For the text-containing cell, return its midpoint in (x, y) coordinate format. 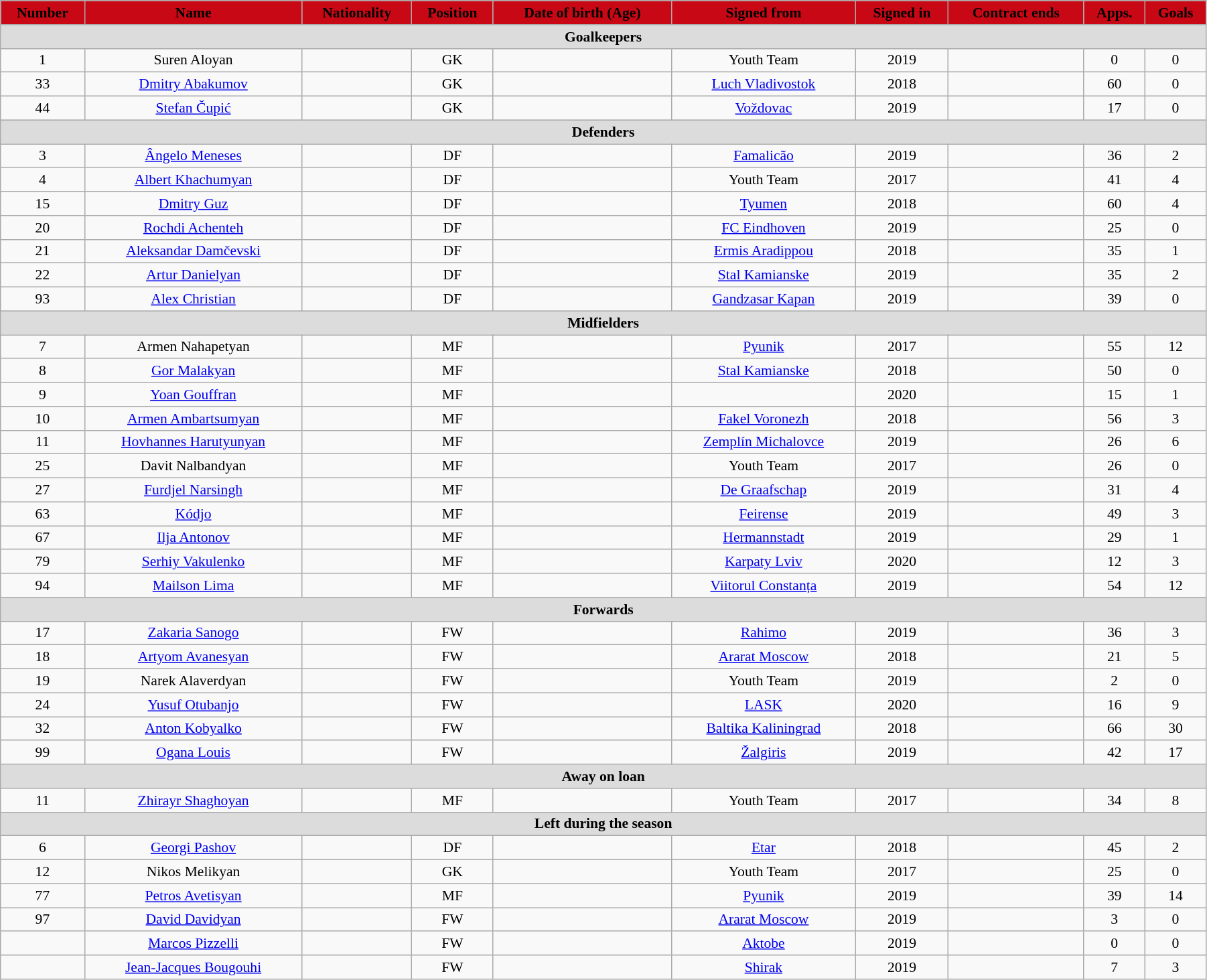
29 (1115, 538)
Shirak (764, 967)
Luch Vladivostok (764, 84)
67 (43, 538)
Dmitry Abakumov (193, 84)
David Davidyan (193, 920)
Jean-Jacques Bougouhi (193, 967)
22 (43, 275)
Žalgiris (764, 753)
41 (1115, 180)
66 (1115, 729)
Karpaty Lviv (764, 562)
Midfielders (603, 323)
Hermannstadt (764, 538)
32 (43, 729)
99 (43, 753)
Rahimo (764, 633)
93 (43, 299)
Goalkeepers (603, 37)
Zemplín Michalovce (764, 442)
Signed from (764, 13)
Armen Ambartsumyan (193, 419)
Aktobe (764, 944)
Nationality (356, 13)
Gor Malakyan (193, 371)
44 (43, 109)
Dmitry Guz (193, 204)
Petros Avetisyan (193, 896)
Baltika Kaliningrad (764, 729)
Voždovac (764, 109)
De Graafschap (764, 490)
Nikos Melikyan (193, 872)
50 (1115, 371)
56 (1115, 419)
Zakaria Sanogo (193, 633)
18 (43, 657)
Forwards (603, 610)
Ermis Aradippou (764, 251)
Furdjel Narsingh (193, 490)
10 (43, 419)
Davit Nalbandyan (193, 466)
97 (43, 920)
27 (43, 490)
Hovhannes Harutyunyan (193, 442)
24 (43, 705)
Signed in (902, 13)
Mailson Lima (193, 585)
Feirense (764, 514)
Etar (764, 848)
LASK (764, 705)
Away on loan (603, 776)
42 (1115, 753)
Tyumen (764, 204)
Ilja Antonov (193, 538)
19 (43, 681)
45 (1115, 848)
Marcos Pizzelli (193, 944)
31 (1115, 490)
63 (43, 514)
Left during the season (603, 824)
Anton Kobyalko (193, 729)
Yoan Gouffran (193, 395)
77 (43, 896)
Gandzasar Kapan (764, 299)
Fakel Voronezh (764, 419)
54 (1115, 585)
Albert Khachumyan (193, 180)
Famalicão (764, 156)
Ogana Louis (193, 753)
Artur Danielyan (193, 275)
55 (1115, 347)
Goals (1176, 13)
Aleksandar Damčevski (193, 251)
Suren Aloyan (193, 60)
79 (43, 562)
14 (1176, 896)
Ângelo Meneses (193, 156)
Artyom Avanesyan (193, 657)
Number (43, 13)
Defenders (603, 132)
94 (43, 585)
Georgi Pashov (193, 848)
Yusuf Otubanjo (193, 705)
Serhiy Vakulenko (193, 562)
5 (1176, 657)
Narek Alaverdyan (193, 681)
Viitorul Constanța (764, 585)
FC Eindhoven (764, 228)
33 (43, 84)
34 (1115, 800)
Alex Christian (193, 299)
Name (193, 13)
Position (452, 13)
20 (43, 228)
16 (1115, 705)
Stefan Čupić (193, 109)
Date of birth (Age) (582, 13)
Apps. (1115, 13)
Zhirayr Shaghoyan (193, 800)
30 (1176, 729)
Armen Nahapetyan (193, 347)
Rochdi Achenteh (193, 228)
49 (1115, 514)
Contract ends (1016, 13)
Kódjo (193, 514)
